Provide the (x, y) coordinate of the cell's center where the given text is located.  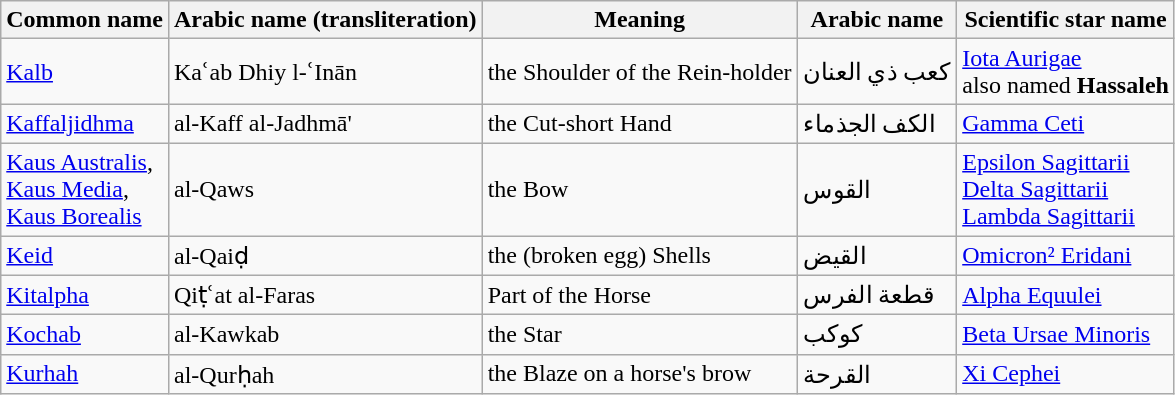
the Cut-short Hand (640, 124)
al-Kawkab (325, 335)
Gamma Ceti (1066, 124)
Kochab (85, 335)
Omicron² Eridani (1066, 256)
Meaning (640, 20)
al-Qaws (325, 189)
Part of the Horse (640, 295)
Qiṭʿat al-Faras (325, 295)
al-Qaiḍ (325, 256)
Common name (85, 20)
Arabic name (877, 20)
القيض (877, 256)
Keid (85, 256)
Epsilon SagittariiDelta SagittariiLambda Sagittarii (1066, 189)
al-Kaff al-Jadhmā' (325, 124)
Kaʿab Dhiy l-ʿInān (325, 72)
القوس (877, 189)
Alpha Equulei (1066, 295)
the Bow (640, 189)
the Star (640, 335)
the Blaze on a horse's brow (640, 374)
Xi Cephei (1066, 374)
the (broken egg) Shells (640, 256)
قطعة الفرس (877, 295)
al-Qurḥah (325, 374)
الكف الجذماء (877, 124)
Kitalpha (85, 295)
Scientific star name (1066, 20)
Iota Aurigaealso named Hassaleh (1066, 72)
Kaus Australis, Kaus Media, Kaus Borealis (85, 189)
القرحة (877, 374)
the Shoulder of the Rein-holder (640, 72)
Kurhah (85, 374)
Beta Ursae Minoris (1066, 335)
كوكب (877, 335)
Arabic name (transliteration) (325, 20)
Kalb (85, 72)
كعب ذي العنان (877, 72)
Kaffaljidhma (85, 124)
